Pinpoint the cell where the given text exists, returning its [X, Y] midpoint coordinate. 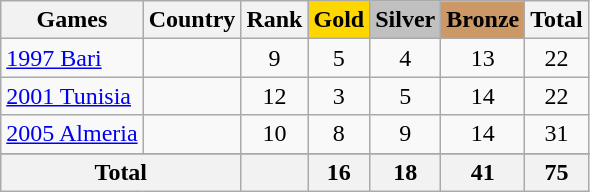
8 [339, 134]
Gold [339, 20]
3 [339, 96]
1997 Bari [72, 58]
Games [72, 20]
16 [339, 172]
31 [557, 134]
Country [192, 20]
2005 Almeria [72, 134]
13 [483, 58]
Rank [274, 20]
12 [274, 96]
41 [483, 172]
4 [406, 58]
Silver [406, 20]
10 [274, 134]
Bronze [483, 20]
18 [406, 172]
2001 Tunisia [72, 96]
75 [557, 172]
